From the cell containing the given text, extract its center point as [x, y] coordinate. 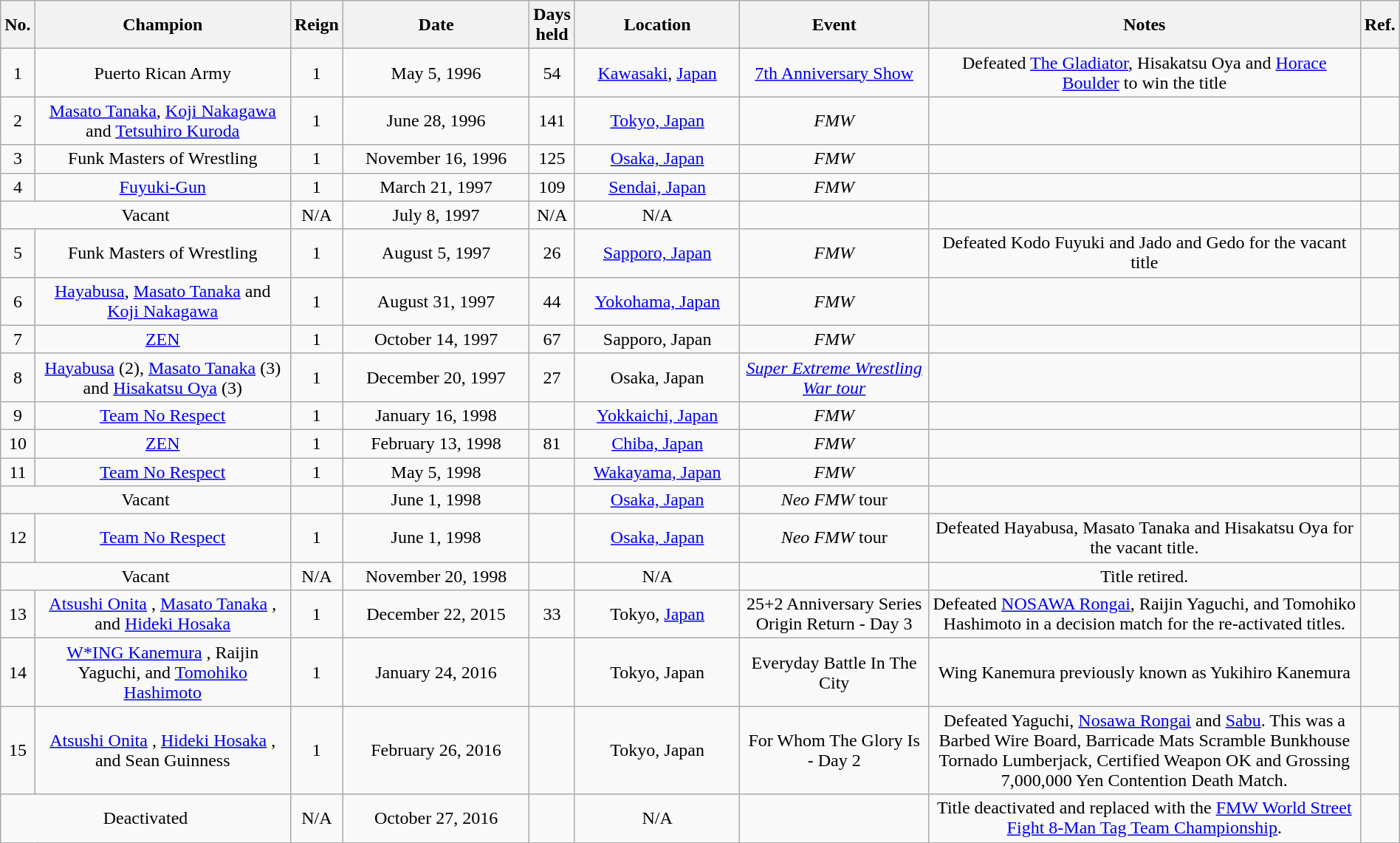
November 16, 1996 [436, 159]
December 22, 2015 [436, 615]
33 [552, 615]
February 26, 2016 [436, 751]
10 [18, 443]
January 24, 2016 [436, 672]
54 [552, 72]
Location [657, 25]
25+2 Anniversary Series Origin Return - Day 3 [834, 615]
No. [18, 25]
125 [552, 159]
November 20, 1998 [436, 576]
March 21, 1997 [436, 187]
7th Anniversary Show [834, 72]
January 16, 1998 [436, 415]
August 31, 1997 [436, 301]
December 20, 1997 [436, 377]
May 5, 1998 [436, 472]
Event [834, 25]
Defeated The Gladiator, Hisakatsu Oya and Horace Boulder to win the title [1145, 72]
Yokohama, Japan [657, 301]
Reign [316, 25]
Champion [162, 25]
October 14, 1997 [436, 339]
June 28, 1996 [436, 121]
Deactivated [146, 819]
Yokkaichi, Japan [657, 415]
12 [18, 538]
11 [18, 472]
Everyday Battle In The City [834, 672]
Atsushi Onita , Hideki Hosaka , and Sean Guinness [162, 751]
67 [552, 339]
Title deactivated and replaced with the FMW World Street Fight 8-Man Tag Team Championship. [1145, 819]
5 [18, 253]
15 [18, 751]
Hayabusa (2), Masato Tanaka (3) and Hisakatsu Oya (3) [162, 377]
May 5, 1996 [436, 72]
Title retired. [1145, 576]
Defeated NOSAWA Rongai, Raijin Yaguchi, and Tomohiko Hashimoto in a decision match for the re-activated titles. [1145, 615]
44 [552, 301]
February 13, 1998 [436, 443]
13 [18, 615]
August 5, 1997 [436, 253]
27 [552, 377]
Date [436, 25]
Kawasaki, Japan [657, 72]
Super Extreme Wrestling War tour [834, 377]
Wing Kanemura previously known as Yukihiro Kanemura [1145, 672]
3 [18, 159]
Puerto Rican Army [162, 72]
Defeated Kodo Fuyuki and Jado and Gedo for the vacant title [1145, 253]
For Whom The Glory Is - Day 2 [834, 751]
8 [18, 377]
Defeated Hayabusa, Masato Tanaka and Hisakatsu Oya for the vacant title. [1145, 538]
Hayabusa, Masato Tanaka and Koji Nakagawa [162, 301]
Wakayama, Japan [657, 472]
141 [552, 121]
9 [18, 415]
Ref. [1379, 25]
14 [18, 672]
Fuyuki-Gun [162, 187]
Sendai, Japan [657, 187]
81 [552, 443]
6 [18, 301]
Atsushi Onita , Masato Tanaka , and Hideki Hosaka [162, 615]
October 27, 2016 [436, 819]
Chiba, Japan [657, 443]
Notes [1145, 25]
109 [552, 187]
W*ING Kanemura , Raijin Yaguchi, and Tomohiko Hashimoto [162, 672]
7 [18, 339]
4 [18, 187]
July 8, 1997 [436, 215]
26 [552, 253]
Masato Tanaka, Koji Nakagawa and Tetsuhiro Kuroda [162, 121]
2 [18, 121]
Days held [552, 25]
